Detect which cell encompasses the target text, then output its (x, y) center coordinate. 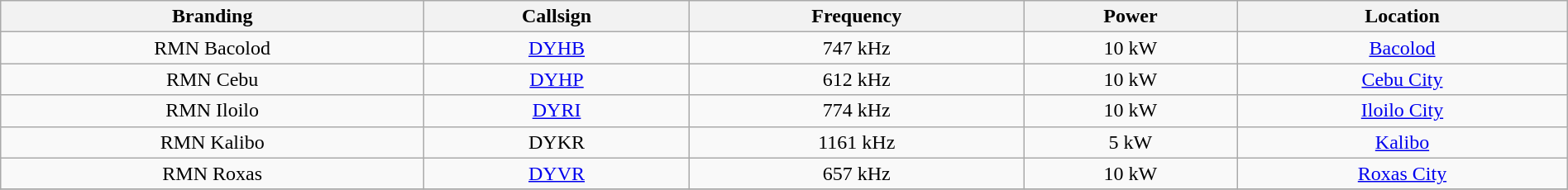
DYHP (557, 79)
RMN Roxas (213, 173)
Frequency (857, 17)
Branding (213, 17)
5 kW (1131, 142)
Bacolod (1403, 48)
1161 kHz (857, 142)
Kalibo (1403, 142)
747 kHz (857, 48)
774 kHz (857, 111)
DYHB (557, 48)
Power (1131, 17)
657 kHz (857, 173)
Location (1403, 17)
Callsign (557, 17)
DYVR (557, 173)
Roxas City (1403, 173)
Iloilo City (1403, 111)
RMN Iloilo (213, 111)
RMN Cebu (213, 79)
Cebu City (1403, 79)
RMN Bacolod (213, 48)
RMN Kalibo (213, 142)
DYRI (557, 111)
DYKR (557, 142)
612 kHz (857, 79)
